Output the (X, Y) coordinate of the center of the cell containing the given text.  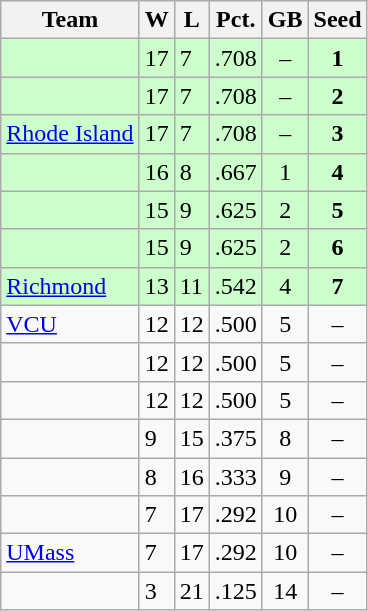
Seed (338, 20)
6 (338, 248)
21 (192, 591)
W (156, 20)
.375 (236, 438)
14 (285, 591)
13 (156, 286)
Team (70, 20)
Rhode Island (70, 134)
UMass (70, 553)
.333 (236, 477)
L (192, 20)
.542 (236, 286)
.125 (236, 591)
GB (285, 20)
.667 (236, 172)
Richmond (70, 286)
11 (192, 286)
Pct. (236, 20)
VCU (70, 324)
